Determine the [x, y] coordinate at the center of the cell enclosing the given text.  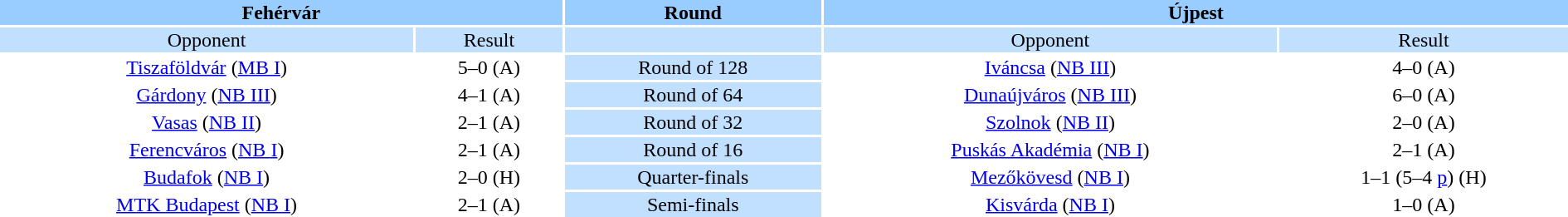
5–0 (A) [489, 67]
Kisvárda (NB I) [1050, 205]
Semi-finals [694, 205]
4–1 (A) [489, 95]
Quarter-finals [694, 177]
Round of 64 [694, 95]
MTK Budapest (NB I) [207, 205]
Puskás Akadémia (NB I) [1050, 150]
Újpest [1196, 12]
4–0 (A) [1424, 67]
6–0 (A) [1424, 95]
Round of 128 [694, 67]
Iváncsa (NB III) [1050, 67]
Dunaújváros (NB III) [1050, 95]
Tiszaföldvár (MB I) [207, 67]
Round of 32 [694, 122]
1–0 (A) [1424, 205]
2–0 (A) [1424, 122]
Vasas (NB II) [207, 122]
Gárdony (NB III) [207, 95]
1–1 (5–4 p) (H) [1424, 177]
Round of 16 [694, 150]
2–0 (H) [489, 177]
Ferencváros (NB I) [207, 150]
Szolnok (NB II) [1050, 122]
Budafok (NB I) [207, 177]
Fehérvár [281, 12]
Round [694, 12]
Mezőkövesd (NB I) [1050, 177]
